Identify which cell holds the provided text, then report its (x, y) central coordinate. 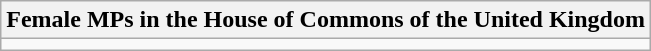
Female MPs in the House of Commons of the United Kingdom (326, 20)
